Determine the (X, Y) coordinate at the center of the cell enclosing the given text.  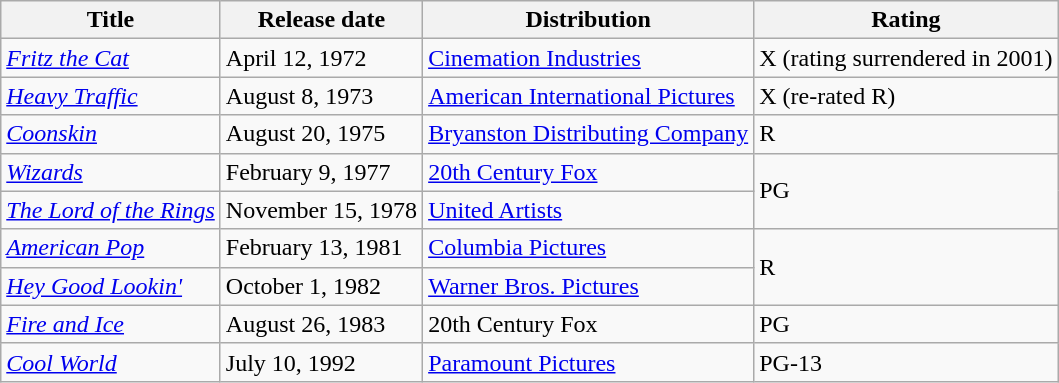
PG-13 (906, 362)
The Lord of the Rings (111, 210)
Distribution (588, 20)
November 15, 1978 (321, 210)
Cinemation Industries (588, 58)
July 10, 1992 (321, 362)
Bryanston Distributing Company (588, 134)
August 20, 1975 (321, 134)
February 9, 1977 (321, 172)
Coonskin (111, 134)
October 1, 1982 (321, 286)
Wizards (111, 172)
Fire and Ice (111, 324)
X (re-rated R) (906, 96)
X (rating surrendered in 2001) (906, 58)
April 12, 1972 (321, 58)
United Artists (588, 210)
Hey Good Lookin' (111, 286)
Columbia Pictures (588, 248)
Paramount Pictures (588, 362)
August 8, 1973 (321, 96)
Release date (321, 20)
American Pop (111, 248)
Heavy Traffic (111, 96)
August 26, 1983 (321, 324)
Cool World (111, 362)
Rating (906, 20)
American International Pictures (588, 96)
February 13, 1981 (321, 248)
Warner Bros. Pictures (588, 286)
Title (111, 20)
Fritz the Cat (111, 58)
